For the text-containing cell, return its midpoint in [X, Y] coordinate format. 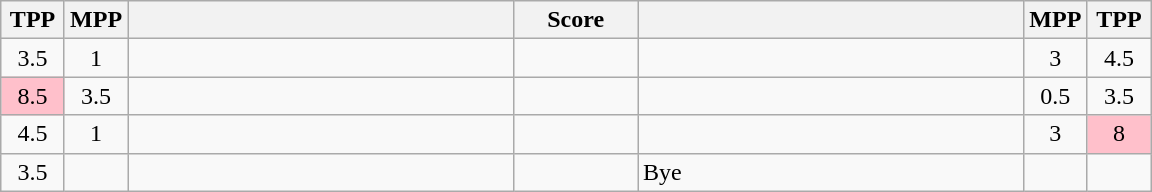
8.5 [33, 96]
8 [1119, 134]
Bye [831, 172]
Score [576, 20]
0.5 [1056, 96]
